Extract the [x, y] coordinate from the center of the cell holding the provided text.  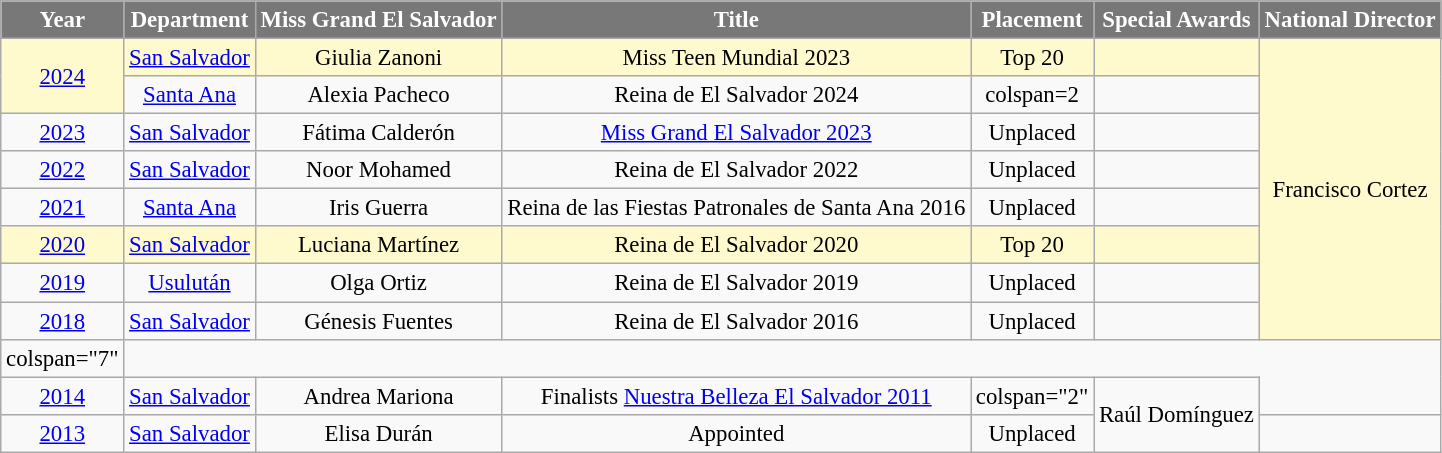
2013 [62, 433]
Luciana Martínez [378, 245]
Finalists Nuestra Belleza El Salvador 2011 [736, 396]
Usulután [190, 283]
Olga Ortiz [378, 283]
Department [190, 20]
Reina de El Salvador 2019 [736, 283]
Noor Mohamed [378, 170]
Placement [1032, 20]
2020 [62, 245]
Appointed [736, 433]
Giulia Zanoni [378, 58]
Reina de El Salvador 2022 [736, 170]
Miss Teen Mundial 2023 [736, 58]
2014 [62, 396]
2018 [62, 321]
Elisa Durán [378, 433]
Reina de El Salvador 2020 [736, 245]
Miss Grand El Salvador [378, 20]
Génesis Fuentes [378, 321]
Special Awards [1177, 20]
Francisco Cortez [1350, 190]
colspan="7" [62, 358]
Raúl Domínguez [1177, 414]
National Director [1350, 20]
colspan=2 [1032, 95]
2021 [62, 208]
Miss Grand El Salvador 2023 [736, 133]
2024 [62, 76]
2019 [62, 283]
colspan="2" [1032, 396]
Year [62, 20]
2022 [62, 170]
Fátima Calderón [378, 133]
Reina de las Fiestas Patronales de Santa Ana 2016 [736, 208]
Reina de El Salvador 2024 [736, 95]
Reina de El Salvador 2016 [736, 321]
2023 [62, 133]
Andrea Mariona [378, 396]
Alexia Pacheco [378, 95]
Iris Guerra [378, 208]
Title [736, 20]
